From the cell containing the given text, extract its center point as [X, Y] coordinate. 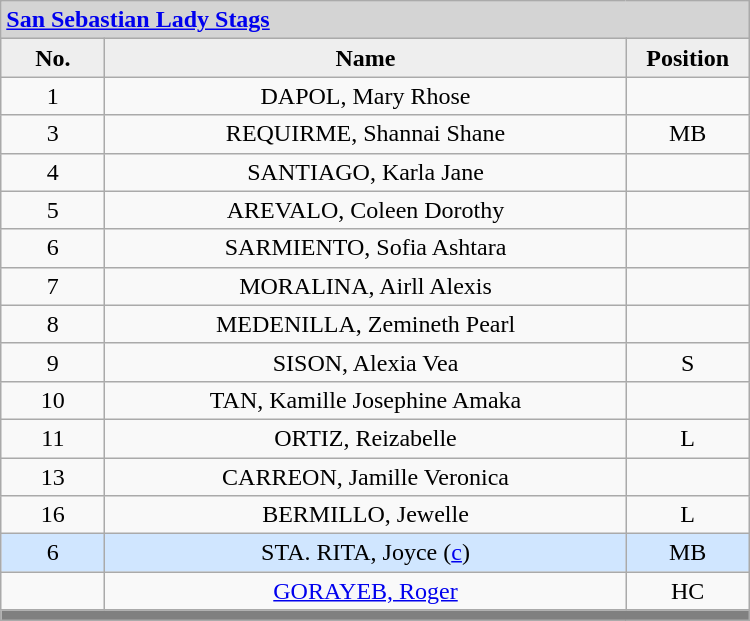
MEDENILLA, Zemineth Pearl [366, 324]
Name [366, 58]
BERMILLO, Jewelle [366, 515]
11 [53, 438]
HC [688, 591]
DAPOL, Mary Rhose [366, 96]
ORTIZ, Reizabelle [366, 438]
No. [53, 58]
7 [53, 286]
3 [53, 134]
S [688, 362]
4 [53, 172]
13 [53, 477]
CARREON, Jamille Veronica [366, 477]
5 [53, 210]
REQUIRME, Shannai Shane [366, 134]
SARMIENTO, Sofia Ashtara [366, 248]
9 [53, 362]
STA. RITA, Joyce (c) [366, 553]
1 [53, 96]
16 [53, 515]
AREVALO, Coleen Dorothy [366, 210]
Position [688, 58]
TAN, Kamille Josephine Amaka [366, 400]
GORAYEB, Roger [366, 591]
10 [53, 400]
SANTIAGO, Karla Jane [366, 172]
San Sebastian Lady Stags [375, 20]
MORALINA, Airll Alexis [366, 286]
8 [53, 324]
SISON, Alexia Vea [366, 362]
